Pinpoint the cell where the given text exists, returning its (X, Y) midpoint coordinate. 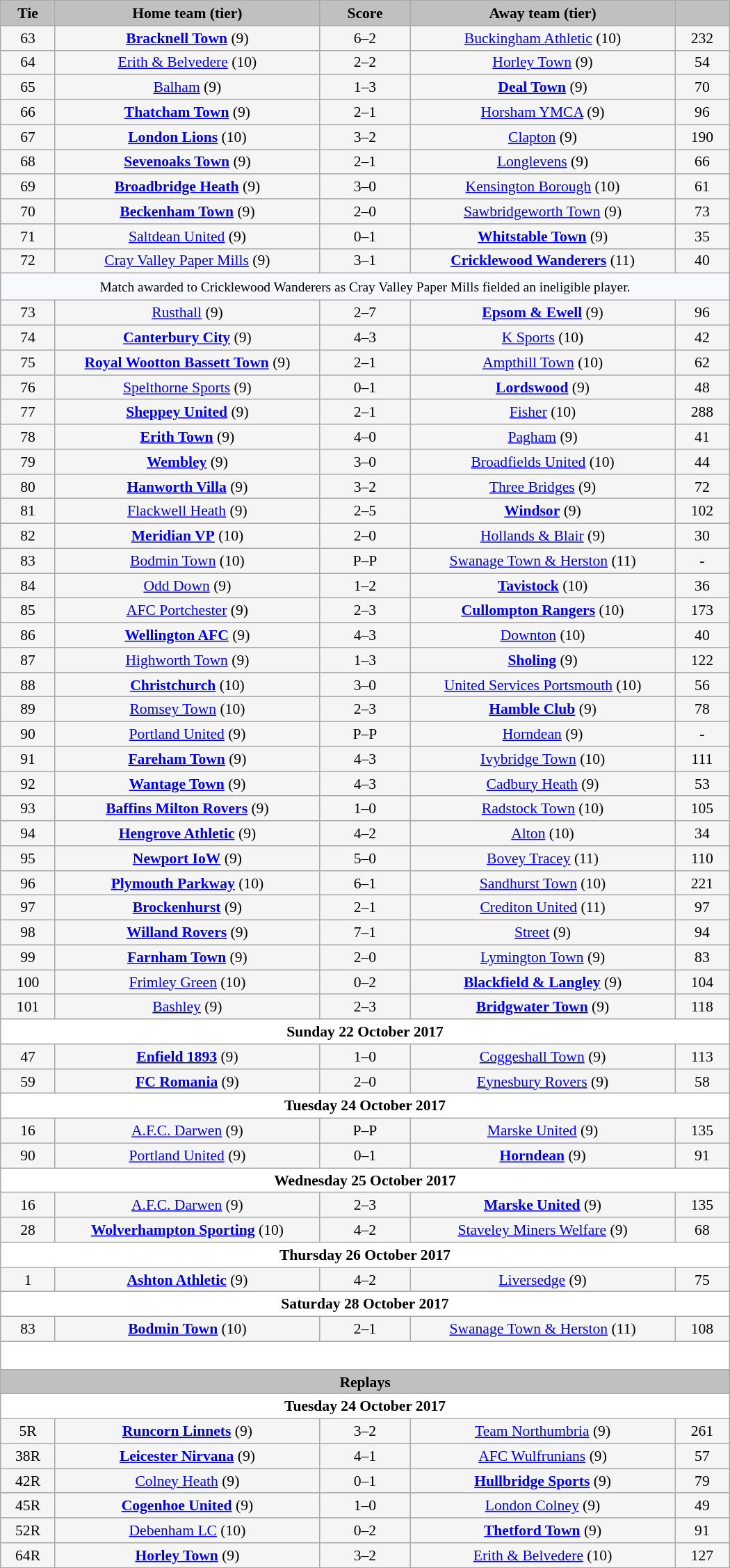
80 (28, 487)
63 (28, 38)
30 (702, 536)
85 (28, 611)
53 (702, 784)
Kensington Borough (10) (543, 187)
87 (28, 660)
Coggeshall Town (9) (543, 1057)
Wembley (9) (187, 462)
Baffins Milton Rovers (9) (187, 809)
FC Romania (9) (187, 1082)
98 (28, 933)
6–2 (364, 38)
Liversedge (9) (543, 1280)
Ashton Athletic (9) (187, 1280)
Wednesday 25 October 2017 (365, 1181)
65 (28, 88)
Wolverhampton Sporting (10) (187, 1230)
Wantage Town (9) (187, 784)
44 (702, 462)
Royal Wootton Bassett Town (9) (187, 363)
2–7 (364, 313)
58 (702, 1082)
Hamble Club (9) (543, 710)
Away team (tier) (543, 13)
Odd Down (9) (187, 586)
Broadbridge Heath (9) (187, 187)
69 (28, 187)
110 (702, 858)
28 (28, 1230)
Flackwell Heath (9) (187, 511)
Fisher (10) (543, 413)
Radstock Town (10) (543, 809)
Sholing (9) (543, 660)
261 (702, 1432)
56 (702, 685)
4–1 (364, 1457)
84 (28, 586)
Epsom & Ewell (9) (543, 313)
Sheppey United (9) (187, 413)
Colney Heath (9) (187, 1481)
Sawbridgeworth Town (9) (543, 211)
Broadfields United (10) (543, 462)
K Sports (10) (543, 338)
Meridian VP (10) (187, 536)
Clapton (9) (543, 137)
100 (28, 982)
Fareham Town (9) (187, 760)
Plymouth Parkway (10) (187, 883)
101 (28, 1007)
Street (9) (543, 933)
81 (28, 511)
71 (28, 237)
99 (28, 957)
AFC Portchester (9) (187, 611)
74 (28, 338)
Downton (10) (543, 635)
45R (28, 1506)
Tie (28, 13)
Deal Town (9) (543, 88)
Debenham LC (10) (187, 1530)
64R (28, 1555)
Eynesbury Rovers (9) (543, 1082)
Thursday 26 October 2017 (365, 1255)
82 (28, 536)
London Lions (10) (187, 137)
49 (702, 1506)
88 (28, 685)
Spelthorne Sports (9) (187, 387)
54 (702, 63)
42 (702, 338)
Cricklewood Wanderers (11) (543, 261)
Christchurch (10) (187, 685)
67 (28, 137)
2–5 (364, 511)
6–1 (364, 883)
Home team (tier) (187, 13)
Willand Rovers (9) (187, 933)
1 (28, 1280)
Sevenoaks Town (9) (187, 162)
Longlevens (9) (543, 162)
Horsham YMCA (9) (543, 113)
64 (28, 63)
Score (364, 13)
38R (28, 1457)
Balham (9) (187, 88)
57 (702, 1457)
Enfield 1893 (9) (187, 1057)
122 (702, 660)
232 (702, 38)
Blackfield & Langley (9) (543, 982)
Frimley Green (10) (187, 982)
7–1 (364, 933)
Windsor (9) (543, 511)
Cullompton Rangers (10) (543, 611)
Staveley Miners Welfare (9) (543, 1230)
Ampthill Town (10) (543, 363)
Cray Valley Paper Mills (9) (187, 261)
Bovey Tracey (11) (543, 858)
Highworth Town (9) (187, 660)
93 (28, 809)
Leicester Nirvana (9) (187, 1457)
Wellington AFC (9) (187, 635)
35 (702, 237)
95 (28, 858)
5R (28, 1432)
76 (28, 387)
Team Northumbria (9) (543, 1432)
Thetford Town (9) (543, 1530)
3–1 (364, 261)
Runcorn Linnets (9) (187, 1432)
4–0 (364, 437)
288 (702, 413)
77 (28, 413)
Buckingham Athletic (10) (543, 38)
Crediton United (11) (543, 908)
47 (28, 1057)
Ivybridge Town (10) (543, 760)
Rusthall (9) (187, 313)
34 (702, 833)
5–0 (364, 858)
Cadbury Heath (9) (543, 784)
89 (28, 710)
Erith Town (9) (187, 437)
48 (702, 387)
62 (702, 363)
Alton (10) (543, 833)
221 (702, 883)
92 (28, 784)
Tavistock (10) (543, 586)
Lymington Town (9) (543, 957)
Whitstable Town (9) (543, 237)
Three Bridges (9) (543, 487)
United Services Portsmouth (10) (543, 685)
190 (702, 137)
Hullbridge Sports (9) (543, 1481)
London Colney (9) (543, 1506)
Brockenhurst (9) (187, 908)
111 (702, 760)
2–2 (364, 63)
118 (702, 1007)
Beckenham Town (9) (187, 211)
Newport IoW (9) (187, 858)
Bracknell Town (9) (187, 38)
104 (702, 982)
86 (28, 635)
AFC Wulfrunians (9) (543, 1457)
Sunday 22 October 2017 (365, 1032)
113 (702, 1057)
Romsey Town (10) (187, 710)
Farnham Town (9) (187, 957)
36 (702, 586)
42R (28, 1481)
59 (28, 1082)
Canterbury City (9) (187, 338)
102 (702, 511)
Bridgwater Town (9) (543, 1007)
173 (702, 611)
61 (702, 187)
Replays (365, 1382)
Pagham (9) (543, 437)
Hanworth Villa (9) (187, 487)
Cogenhoe United (9) (187, 1506)
Sandhurst Town (10) (543, 883)
52R (28, 1530)
Hengrove Athletic (9) (187, 833)
105 (702, 809)
1–2 (364, 586)
Lordswood (9) (543, 387)
108 (702, 1329)
Thatcham Town (9) (187, 113)
41 (702, 437)
Saturday 28 October 2017 (365, 1304)
127 (702, 1555)
Saltdean United (9) (187, 237)
Hollands & Blair (9) (543, 536)
Match awarded to Cricklewood Wanderers as Cray Valley Paper Mills fielded an ineligible player. (365, 287)
Bashley (9) (187, 1007)
